Locate the cell with the specified text and output its [x, y] center coordinate. 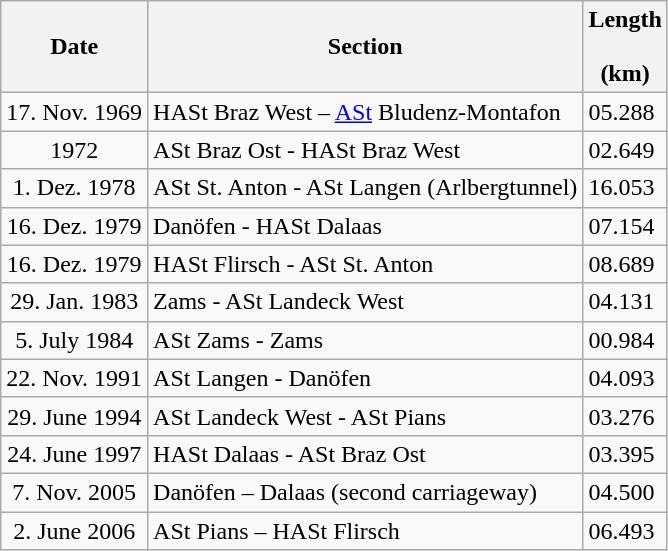
ASt Zams - Zams [366, 340]
22. Nov. 1991 [74, 378]
1. Dez. 1978 [74, 188]
08.689 [625, 264]
03.395 [625, 454]
06.493 [625, 531]
ASt Langen - Danöfen [366, 378]
Danöfen – Dalaas (second carriageway) [366, 492]
ASt Pians – HASt Flirsch [366, 531]
Date [74, 47]
ASt Braz Ost - HASt Braz West [366, 150]
05.288 [625, 112]
04.131 [625, 302]
Zams - ASt Landeck West [366, 302]
03.276 [625, 416]
ASt St. Anton - ASt Langen (Arlbergtunnel) [366, 188]
00.984 [625, 340]
2. June 2006 [74, 531]
HASt Dalaas - ASt Braz Ost [366, 454]
29. Jan. 1983 [74, 302]
1972 [74, 150]
Danöfen - HASt Dalaas [366, 226]
02.649 [625, 150]
HASt Flirsch - ASt St. Anton [366, 264]
04.500 [625, 492]
7. Nov. 2005 [74, 492]
04.093 [625, 378]
07.154 [625, 226]
5. July 1984 [74, 340]
24. June 1997 [74, 454]
16.053 [625, 188]
HASt Braz West – ASt Bludenz-Montafon [366, 112]
Length(km) [625, 47]
ASt Landeck West - ASt Pians [366, 416]
29. June 1994 [74, 416]
17. Nov. 1969 [74, 112]
Section [366, 47]
